From the cell containing the given text, extract its center point as (x, y) coordinate. 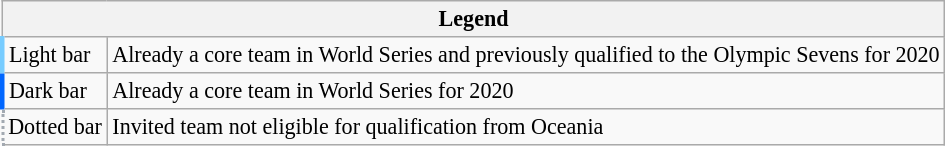
Dark bar (54, 90)
Light bar (54, 54)
Already a core team in World Series for 2020 (526, 90)
Legend (474, 18)
Already a core team in World Series and previously qualified to the Olympic Sevens for 2020 (526, 54)
Invited team not eligible for qualification from Oceania (526, 126)
Dotted bar (54, 126)
